Search for the cell housing the specified text and yield its [x, y] center coordinate. 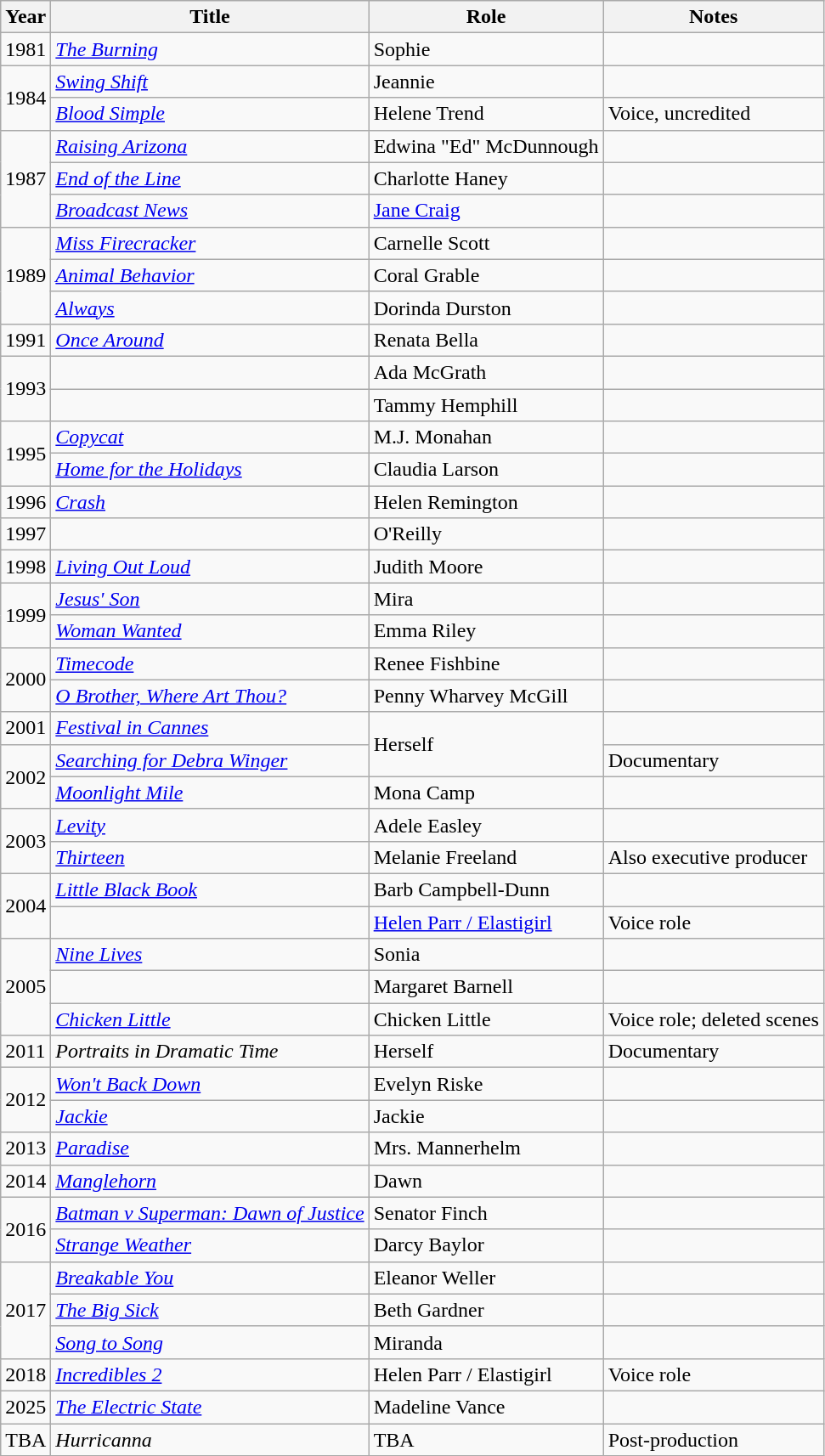
Voice, uncredited [714, 114]
End of the Line [210, 178]
Nine Lives [210, 955]
Searching for Debra Winger [210, 760]
M.J. Monahan [486, 437]
Once Around [210, 340]
The Electric State [210, 1407]
Incredibles 2 [210, 1374]
Sophie [486, 49]
Little Black Book [210, 889]
Levity [210, 825]
Madeline Vance [486, 1407]
2002 [25, 776]
Senator Finch [486, 1213]
Home for the Holidays [210, 470]
Mira [486, 599]
Paradise [210, 1148]
Dorinda Durston [486, 308]
Timecode [210, 663]
2018 [25, 1374]
Dawn [486, 1181]
Mrs. Mannerhelm [486, 1148]
Darcy Baylor [486, 1245]
1987 [25, 178]
Manglehorn [210, 1181]
1996 [25, 502]
Renee Fishbine [486, 663]
Helen Remington [486, 502]
2014 [25, 1181]
Charlotte Haney [486, 178]
Eleanor Weller [486, 1278]
Renata Bella [486, 340]
Barb Campbell-Dunn [486, 889]
2025 [25, 1407]
Jane Craig [486, 211]
Always [210, 308]
Ada McGrath [486, 372]
2012 [25, 1100]
Edwina "Ed" McDunnough [486, 146]
1984 [25, 98]
Sonia [486, 955]
O Brother, Where Art Thou? [210, 696]
Margaret Barnell [486, 987]
2013 [25, 1148]
Portraits in Dramatic Time [210, 1052]
Mona Camp [486, 793]
2016 [25, 1229]
The Burning [210, 49]
Post-production [714, 1440]
Voice role; deleted scenes [714, 1019]
Evelyn Riske [486, 1084]
Strange Weather [210, 1245]
Melanie Freeland [486, 857]
2017 [25, 1310]
1997 [25, 534]
Penny Wharvey McGill [486, 696]
Jeannie [486, 82]
Beth Gardner [486, 1310]
2011 [25, 1052]
Carnelle Scott [486, 243]
Judith Moore [486, 567]
Hurricanna [210, 1440]
Woman Wanted [210, 631]
1991 [25, 340]
Title [210, 17]
Raising Arizona [210, 146]
Jesus' Son [210, 599]
Notes [714, 17]
2001 [25, 728]
Moonlight Mile [210, 793]
Animal Behavior [210, 275]
Copycat [210, 437]
1981 [25, 49]
Broadcast News [210, 211]
1995 [25, 454]
Crash [210, 502]
1998 [25, 567]
2005 [25, 987]
Coral Grable [486, 275]
Won't Back Down [210, 1084]
2003 [25, 841]
2000 [25, 680]
Thirteen [210, 857]
Miss Firecracker [210, 243]
Miranda [486, 1342]
Year [25, 17]
Batman v Superman: Dawn of Justice [210, 1213]
Blood Simple [210, 114]
Helene Trend [486, 114]
Also executive producer [714, 857]
Breakable You [210, 1278]
Claudia Larson [486, 470]
Role [486, 17]
Adele Easley [486, 825]
Emma Riley [486, 631]
Living Out Loud [210, 567]
1989 [25, 275]
1993 [25, 388]
2004 [25, 906]
Festival in Cannes [210, 728]
1999 [25, 615]
The Big Sick [210, 1310]
Song to Song [210, 1342]
O'Reilly [486, 534]
Swing Shift [210, 82]
Tammy Hemphill [486, 405]
